For the text-containing cell, return its midpoint in (x, y) coordinate format. 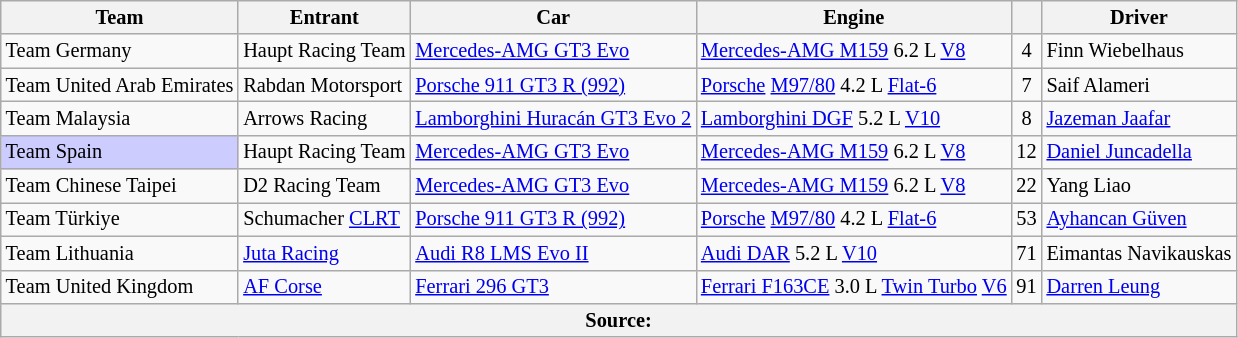
Audi DAR 5.2 L V10 (854, 253)
Audi R8 LMS Evo II (553, 253)
Rabdan Motorsport (324, 85)
Car (553, 17)
Lamborghini DGF 5.2 L V10 (854, 118)
Ferrari 296 GT3 (553, 287)
4 (1027, 51)
Daniel Juncadella (1140, 152)
Team Chinese Taipei (120, 186)
Yang Liao (1140, 186)
Juta Racing (324, 253)
8 (1027, 118)
Team (120, 17)
Eimantas Navikauskas (1140, 253)
53 (1027, 219)
AF Corse (324, 287)
Driver (1140, 17)
Team Germany (120, 51)
7 (1027, 85)
Team Spain (120, 152)
22 (1027, 186)
Lamborghini Huracán GT3 Evo 2 (553, 118)
91 (1027, 287)
Darren Leung (1140, 287)
D2 Racing Team (324, 186)
Team Türkiye (120, 219)
Jazeman Jaafar (1140, 118)
Entrant (324, 17)
Ayhancan Güven (1140, 219)
Team Malaysia (120, 118)
Saif Alameri (1140, 85)
Source: (619, 320)
12 (1027, 152)
Team United Kingdom (120, 287)
Finn Wiebelhaus (1140, 51)
Arrows Racing (324, 118)
71 (1027, 253)
Team Lithuania (120, 253)
Schumacher CLRT (324, 219)
Team United Arab Emirates (120, 85)
Ferrari F163CE 3.0 L Twin Turbo V6 (854, 287)
Engine (854, 17)
